Identify which cell holds the provided text, then report its [X, Y] central coordinate. 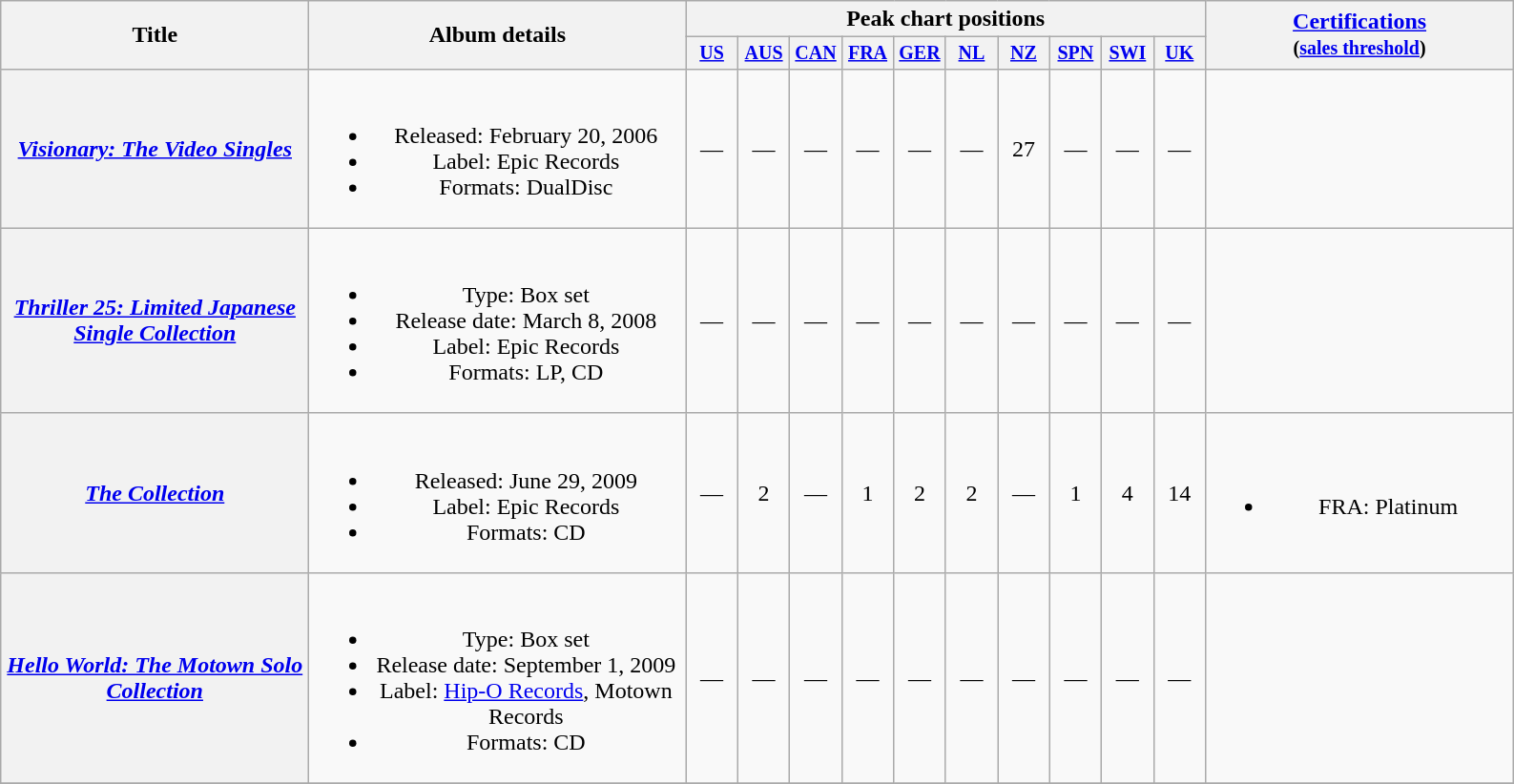
UK [1179, 53]
27 [1024, 149]
Released: February 20, 2006Label: Epic RecordsFormats: DualDisc [498, 149]
FRA [867, 53]
Type: Box setRelease date: September 1, 2009Label: Hip-O Records, Motown RecordsFormats: CD [498, 677]
NL [971, 53]
SWI [1128, 53]
NZ [1024, 53]
GER [920, 53]
Hello World: The Motown Solo Collection [155, 677]
FRA: Platinum [1360, 492]
Title [155, 35]
CAN [816, 53]
Released: June 29, 2009Label: Epic RecordsFormats: CD [498, 492]
US [712, 53]
Visionary: The Video Singles [155, 149]
Certifications(sales threshold) [1360, 35]
AUS [763, 53]
The Collection [155, 492]
Peak chart positions [946, 19]
SPN [1075, 53]
Thriller 25: Limited Japanese Single Collection [155, 320]
14 [1179, 492]
Album details [498, 35]
Type: Box setRelease date: March 8, 2008Label: Epic RecordsFormats: LP, CD [498, 320]
4 [1128, 492]
